From the cell containing the given text, extract its center point as [x, y] coordinate. 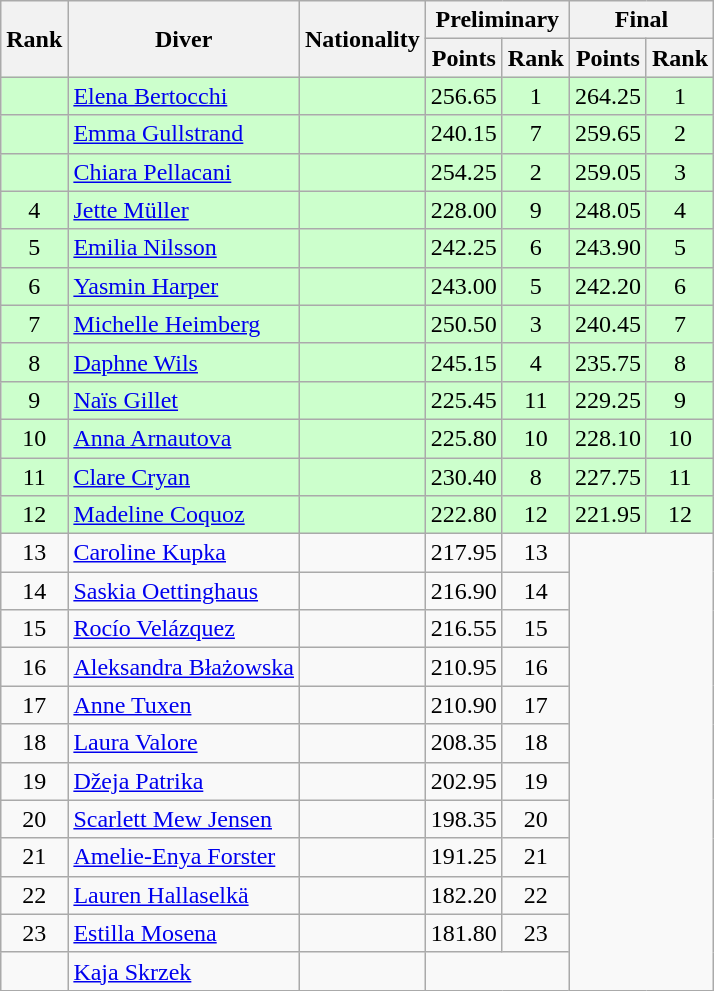
Daphne Wils [184, 362]
240.15 [464, 134]
Final [641, 20]
Clare Cryan [184, 477]
Elena Bertocchi [184, 96]
230.40 [464, 477]
216.90 [464, 591]
Amelie-Enya Forster [184, 857]
Naïs Gillet [184, 400]
Saskia Oettinghaus [184, 591]
202.95 [464, 781]
210.90 [464, 705]
Aleksandra Błażowska [184, 667]
191.25 [464, 857]
Madeline Coquoz [184, 515]
Rocío Velázquez [184, 629]
Anne Tuxen [184, 705]
250.50 [464, 324]
216.55 [464, 629]
181.80 [464, 933]
Jette Müller [184, 210]
198.35 [464, 819]
Džeja Patrika [184, 781]
254.25 [464, 172]
229.25 [608, 400]
259.05 [608, 172]
222.80 [464, 515]
Chiara Pellacani [184, 172]
210.95 [464, 667]
Michelle Heimberg [184, 324]
Emma Gullstrand [184, 134]
242.20 [608, 286]
Nationality [363, 39]
Scarlett Mew Jensen [184, 819]
Yasmin Harper [184, 286]
Emilia Nilsson [184, 248]
Lauren Hallaselkä [184, 895]
248.05 [608, 210]
235.75 [608, 362]
Diver [184, 39]
Laura Valore [184, 743]
Preliminary [497, 20]
225.80 [464, 438]
221.95 [608, 515]
240.45 [608, 324]
245.15 [464, 362]
Caroline Kupka [184, 553]
243.90 [608, 248]
227.75 [608, 477]
225.45 [464, 400]
Kaja Skrzek [184, 971]
217.95 [464, 553]
256.65 [464, 96]
Anna Arnautova [184, 438]
243.00 [464, 286]
259.65 [608, 134]
264.25 [608, 96]
242.25 [464, 248]
182.20 [464, 895]
228.10 [608, 438]
208.35 [464, 743]
Estilla Mosena [184, 933]
228.00 [464, 210]
